Scan for the cell matching the given text and deliver its [X, Y] coordinate at center. 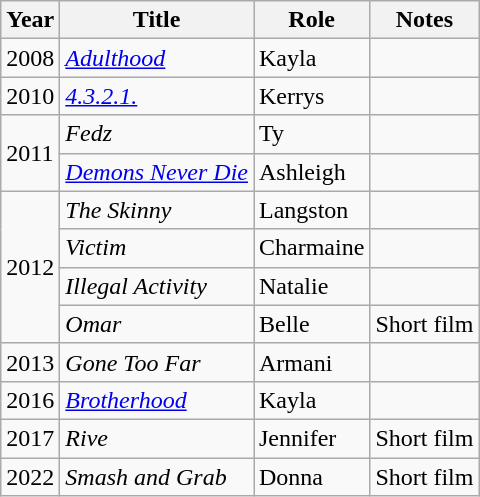
2010 [30, 96]
Rive [157, 438]
2012 [30, 267]
Year [30, 20]
Charmaine [312, 248]
Fedz [157, 134]
Gone Too Far [157, 362]
Adulthood [157, 58]
2022 [30, 477]
Jennifer [312, 438]
Brotherhood [157, 400]
2008 [30, 58]
The Skinny [157, 210]
Illegal Activity [157, 286]
Ty [312, 134]
2011 [30, 153]
Omar [157, 324]
Armani [312, 362]
Kerrys [312, 96]
Role [312, 20]
Natalie [312, 286]
Smash and Grab [157, 477]
4.3.2.1. [157, 96]
2017 [30, 438]
Langston [312, 210]
Ashleigh [312, 172]
Demons Never Die [157, 172]
2013 [30, 362]
Belle [312, 324]
2016 [30, 400]
Victim [157, 248]
Title [157, 20]
Donna [312, 477]
Notes [424, 20]
